Return (x, y) of the center of cell containing provided text 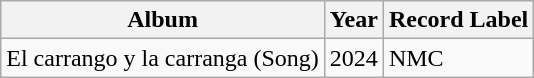
NMC (458, 58)
Album (163, 20)
Record Label (458, 20)
El carrango y la carranga (Song) (163, 58)
2024 (354, 58)
Year (354, 20)
